Output the (X, Y) coordinate of the center of the cell containing the given text.  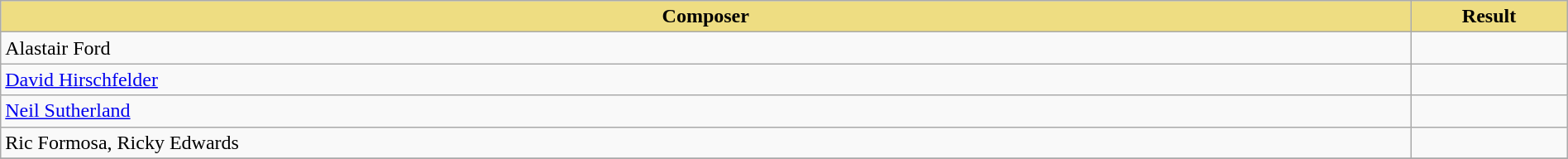
Composer (706, 17)
David Hirschfelder (706, 79)
Ric Formosa, Ricky Edwards (706, 142)
Alastair Ford (706, 48)
Neil Sutherland (706, 111)
Result (1489, 17)
